Locate the cell with the specified text and output its (x, y) center coordinate. 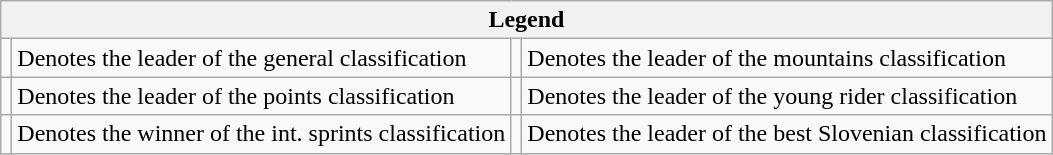
Denotes the leader of the points classification (262, 96)
Legend (526, 20)
Denotes the winner of the int. sprints classification (262, 134)
Denotes the leader of the young rider classification (787, 96)
Denotes the leader of the general classification (262, 58)
Denotes the leader of the mountains classification (787, 58)
Denotes the leader of the best Slovenian classification (787, 134)
